Output the (X, Y) coordinate of the center of the cell containing the given text.  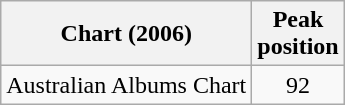
Australian Albums Chart (126, 85)
92 (298, 85)
Chart (2006) (126, 34)
Peakposition (298, 34)
